Return the [x, y] coordinate for the center point of the cell that contains the specified text.  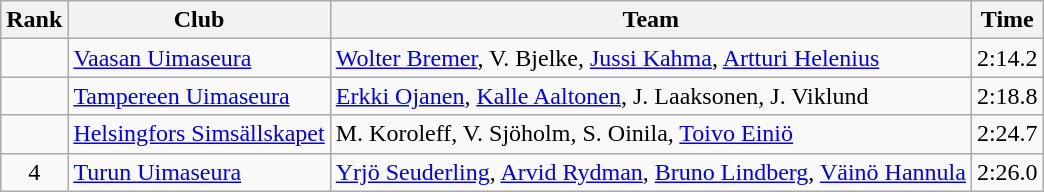
Rank [34, 20]
Helsingfors Simsällskapet [199, 134]
2:24.7 [1007, 134]
Turun Uimaseura [199, 172]
Erkki Ojanen, Kalle Aaltonen, J. Laaksonen, J. Viklund [650, 96]
Tampereen Uimaseura [199, 96]
Vaasan Uimaseura [199, 58]
2:26.0 [1007, 172]
2:18.8 [1007, 96]
2:14.2 [1007, 58]
Wolter Bremer, V. Bjelke, Jussi Kahma, Artturi Helenius [650, 58]
Team [650, 20]
Club [199, 20]
4 [34, 172]
Time [1007, 20]
Yrjö Seuderling, Arvid Rydman, Bruno Lindberg, Väinö Hannula [650, 172]
M. Koroleff, V. Sjöholm, S. Oinila, Toivo Einiö [650, 134]
